Find where the given text appears and provide that cell's center as [x, y] coordinate. 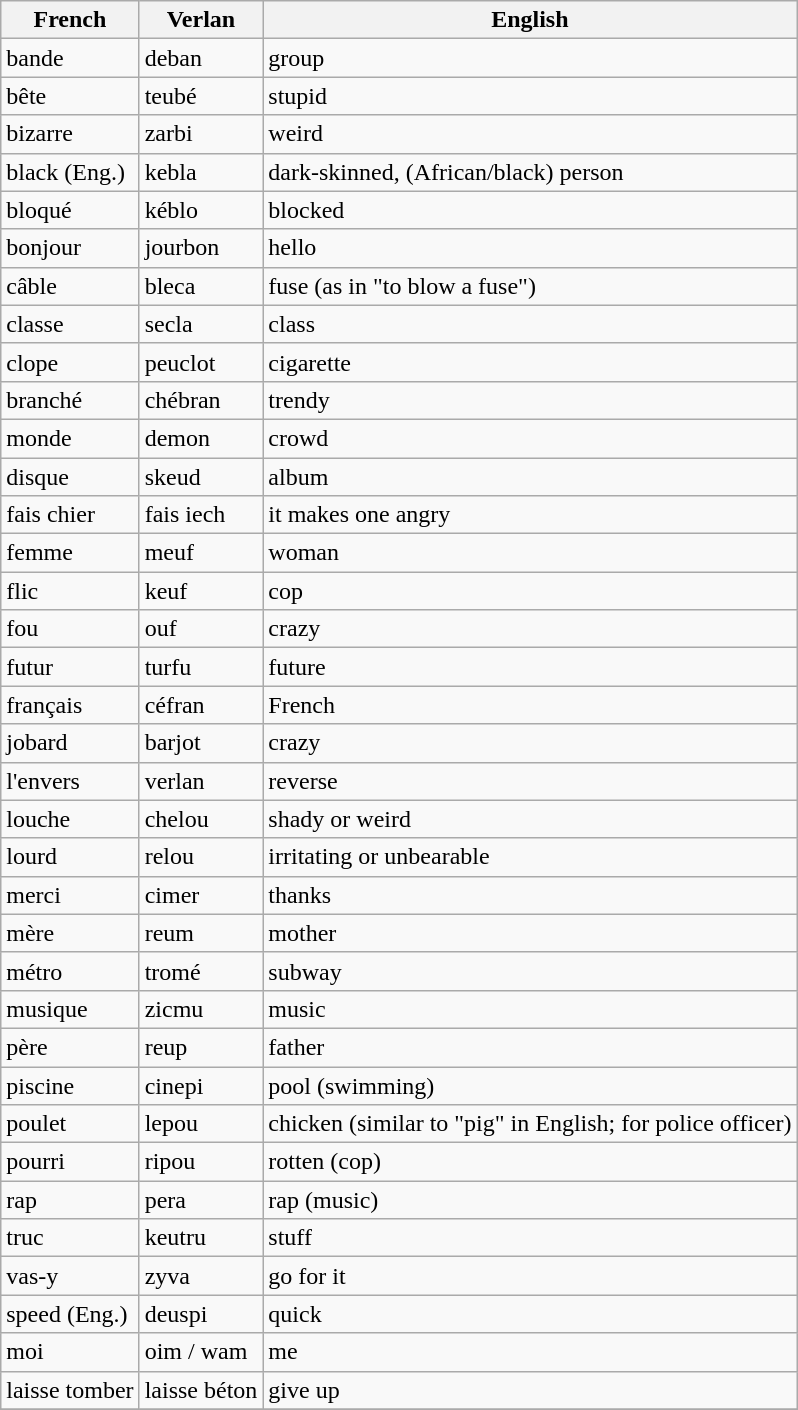
go for it [530, 1276]
piscine [70, 1085]
truc [70, 1238]
rap [70, 1200]
chicken (similar to "pig" in English; for police officer) [530, 1124]
disque [70, 477]
fuse (as in "to blow a fuse") [530, 286]
vas-y [70, 1276]
bande [70, 58]
moi [70, 1352]
verlan [201, 781]
demon [201, 438]
cigarette [530, 362]
quick [530, 1314]
zarbi [201, 134]
jobard [70, 743]
futur [70, 667]
rap (music) [530, 1200]
français [70, 705]
secla [201, 324]
keutru [201, 1238]
laisse béton [201, 1390]
album [530, 477]
jourbon [201, 248]
branché [70, 400]
stupid [530, 96]
cimer [201, 895]
trendy [530, 400]
mother [530, 933]
bleca [201, 286]
rotten (cop) [530, 1162]
métro [70, 971]
thanks [530, 895]
lepou [201, 1124]
Verlan [201, 20]
skeud [201, 477]
bonjour [70, 248]
woman [530, 553]
barjot [201, 743]
English [530, 20]
keuf [201, 591]
shady or weird [530, 819]
père [70, 1047]
cop [530, 591]
classe [70, 324]
musique [70, 1009]
pool (swimming) [530, 1085]
music [530, 1009]
weird [530, 134]
l'envers [70, 781]
reverse [530, 781]
subway [530, 971]
pera [201, 1200]
lourd [70, 857]
pourri [70, 1162]
stuff [530, 1238]
poulet [70, 1124]
merci [70, 895]
hello [530, 248]
deban [201, 58]
cinepi [201, 1085]
crowd [530, 438]
reum [201, 933]
oim / wam [201, 1352]
louche [70, 819]
group [530, 58]
dark-skinned, (African/black) person [530, 172]
kéblo [201, 210]
black (Eng.) [70, 172]
mère [70, 933]
relou [201, 857]
flic [70, 591]
meuf [201, 553]
kebla [201, 172]
fais chier [70, 515]
deuspi [201, 1314]
bizarre [70, 134]
me [530, 1352]
bête [70, 96]
ouf [201, 629]
father [530, 1047]
ripou [201, 1162]
tromé [201, 971]
peuclot [201, 362]
laisse tomber [70, 1390]
blocked [530, 210]
clope [70, 362]
chébran [201, 400]
reup [201, 1047]
it makes one angry [530, 515]
fais iech [201, 515]
bloqué [70, 210]
céfran [201, 705]
monde [70, 438]
câble [70, 286]
chelou [201, 819]
teubé [201, 96]
zicmu [201, 1009]
give up [530, 1390]
speed (Eng.) [70, 1314]
fou [70, 629]
femme [70, 553]
turfu [201, 667]
irritating or unbearable [530, 857]
zyva [201, 1276]
class [530, 324]
future [530, 667]
